Detect which cell encompasses the target text, then output its (x, y) center coordinate. 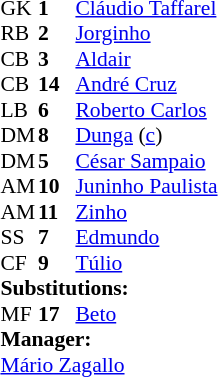
6 (57, 110)
RB (19, 33)
2 (57, 33)
5 (57, 161)
Manager: (108, 339)
Aldair (146, 59)
SS (19, 237)
7 (57, 237)
11 (57, 212)
17 (57, 314)
14 (57, 85)
Túlio (146, 263)
3 (57, 59)
Dunga (c) (146, 135)
César Sampaio (146, 161)
André Cruz (146, 85)
10 (57, 187)
MF (19, 314)
8 (57, 135)
Juninho Paulista (146, 187)
9 (57, 263)
LB (19, 110)
Roberto Carlos (146, 110)
CF (19, 263)
Zinho (146, 212)
Edmundo (146, 237)
Beto (146, 314)
Substitutions: (108, 289)
Jorginho (146, 33)
